For the text-containing cell, return its midpoint in [X, Y] coordinate format. 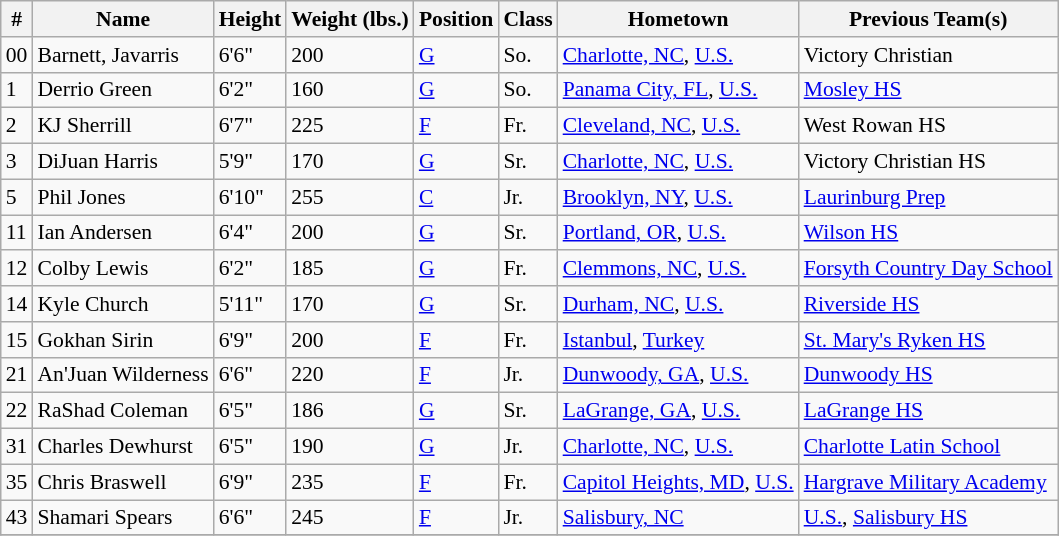
Colby Lewis [122, 269]
Cleveland, NC, U.S. [678, 126]
Shamari Spears [122, 518]
Weight (lbs.) [350, 19]
5'11" [250, 304]
Forsyth Country Day School [928, 269]
LaGrange, GA, U.S. [678, 411]
00 [17, 55]
Kyle Church [122, 304]
Victory Christian [928, 55]
185 [350, 269]
225 [350, 126]
35 [17, 482]
Hometown [678, 19]
Chris Braswell [122, 482]
1 [17, 90]
Riverside HS [928, 304]
Height [250, 19]
2 [17, 126]
Capitol Heights, MD, U.S. [678, 482]
Dunwoody, GA, U.S. [678, 375]
Barnett, Javarris [122, 55]
6'4" [250, 233]
Position [456, 19]
Hargrave Military Academy [928, 482]
235 [350, 482]
Laurinburg Prep [928, 197]
RaShad Coleman [122, 411]
5 [17, 197]
31 [17, 447]
DiJuan Harris [122, 162]
255 [350, 197]
160 [350, 90]
LaGrange HS [928, 411]
Brooklyn, NY, U.S. [678, 197]
U.S., Salisbury HS [928, 518]
Salisbury, NC [678, 518]
Ian Andersen [122, 233]
11 [17, 233]
# [17, 19]
KJ Sherrill [122, 126]
15 [17, 340]
Durham, NC, U.S. [678, 304]
Class [528, 19]
Mosley HS [928, 90]
Name [122, 19]
Victory Christian HS [928, 162]
Wilson HS [928, 233]
6'10" [250, 197]
245 [350, 518]
5'9" [250, 162]
An'Juan Wilderness [122, 375]
22 [17, 411]
Previous Team(s) [928, 19]
Panama City, FL, U.S. [678, 90]
190 [350, 447]
Phil Jones [122, 197]
Derrio Green [122, 90]
6'7" [250, 126]
21 [17, 375]
Charlotte Latin School [928, 447]
3 [17, 162]
Dunwoody HS [928, 375]
Gokhan Sirin [122, 340]
C [456, 197]
43 [17, 518]
Istanbul, Turkey [678, 340]
12 [17, 269]
220 [350, 375]
Clemmons, NC, U.S. [678, 269]
186 [350, 411]
Portland, OR, U.S. [678, 233]
14 [17, 304]
St. Mary's Ryken HS [928, 340]
West Rowan HS [928, 126]
Charles Dewhurst [122, 447]
